Identify which cell holds the provided text, then report its (x, y) central coordinate. 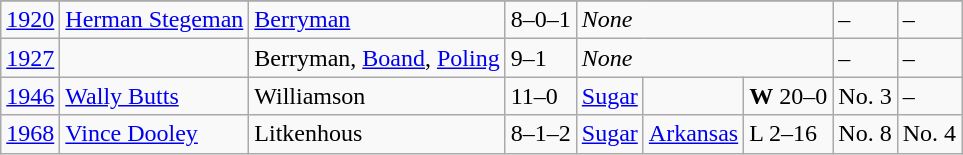
Herman Stegeman (154, 20)
L 2–16 (788, 134)
No. 4 (929, 134)
8–1–2 (540, 134)
Litkenhous (377, 134)
No. 8 (865, 134)
1946 (30, 96)
Williamson (377, 96)
No. 3 (865, 96)
Vince Dooley (154, 134)
Berryman (377, 20)
Arkansas (693, 134)
Wally Butts (154, 96)
W 20–0 (788, 96)
Berryman, Boand, Poling (377, 58)
9–1 (540, 58)
8–0–1 (540, 20)
11–0 (540, 96)
1920 (30, 20)
1968 (30, 134)
1927 (30, 58)
